Provide the (x, y) coordinate of the cell's center where the given text is located.  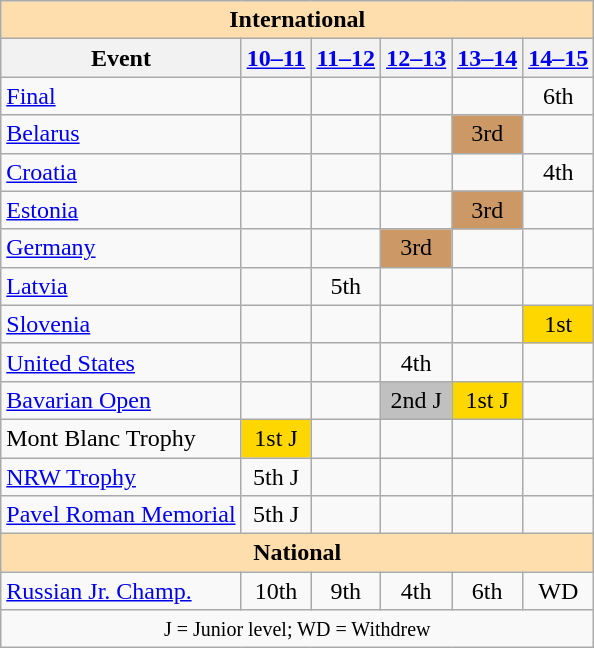
10–11 (276, 58)
Event (121, 58)
J = Junior level; WD = Withdrew (298, 629)
NRW Trophy (121, 477)
5th (346, 286)
11–12 (346, 58)
1st (558, 324)
9th (346, 591)
Final (121, 96)
Pavel Roman Memorial (121, 515)
2nd J (416, 400)
International (298, 20)
Mont Blanc Trophy (121, 438)
WD (558, 591)
Latvia (121, 286)
Estonia (121, 210)
12–13 (416, 58)
Belarus (121, 134)
10th (276, 591)
United States (121, 362)
Russian Jr. Champ. (121, 591)
13–14 (488, 58)
14–15 (558, 58)
Croatia (121, 172)
Slovenia (121, 324)
National (298, 553)
Germany (121, 248)
Bavarian Open (121, 400)
